Find where the given text appears and provide that cell's center as [X, Y] coordinate. 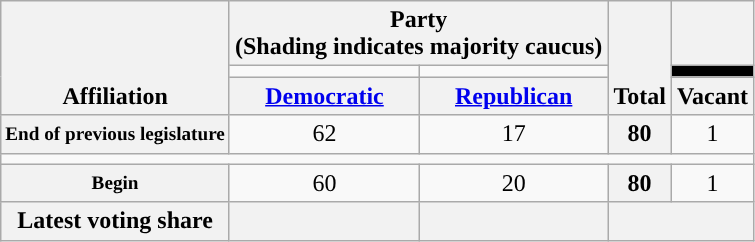
Affiliation [116, 58]
Latest voting share [116, 221]
End of previous legislature [116, 134]
Vacant [712, 96]
60 [324, 183]
17 [514, 134]
Begin [116, 183]
Party (Shading indicates majority caucus) [418, 34]
20 [514, 183]
Total [640, 58]
62 [324, 134]
Republican [514, 96]
Democratic [324, 96]
